Find where the given text appears and provide that cell's center as (X, Y) coordinate. 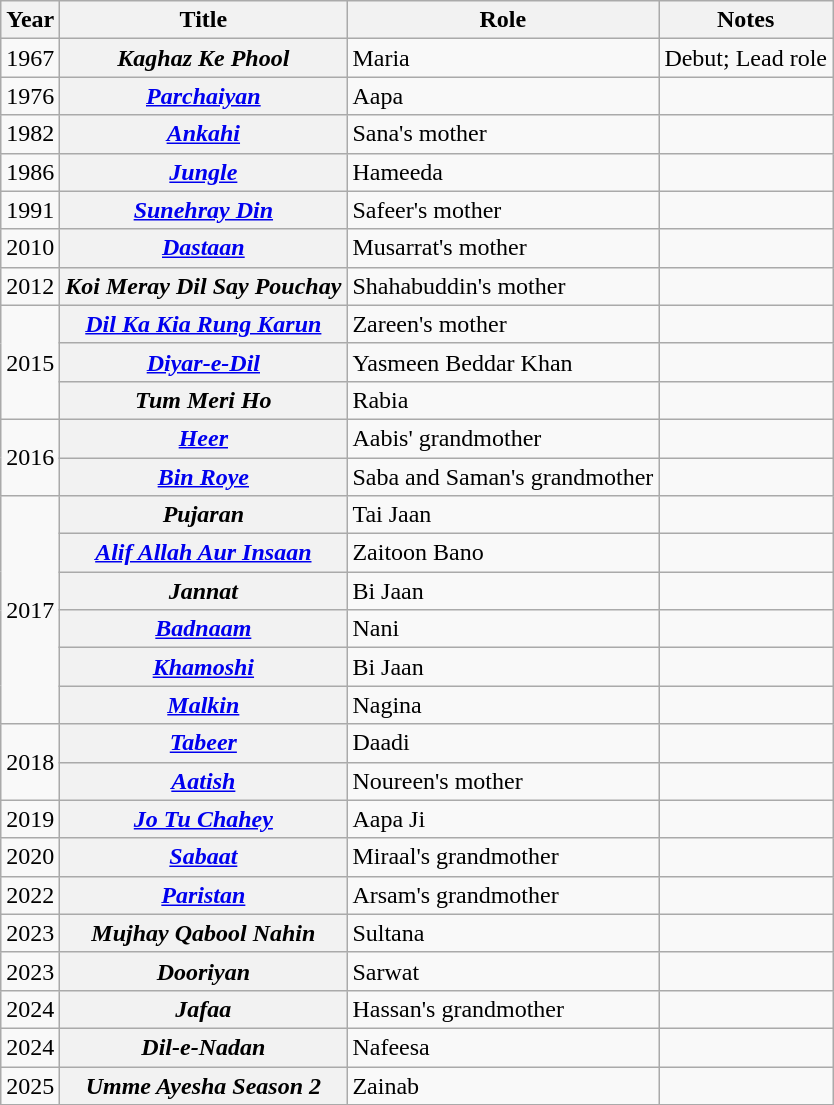
Year (30, 20)
Parchaiyan (204, 96)
Miraal's grandmother (503, 857)
Sultana (503, 933)
Khamoshi (204, 667)
Aatish (204, 781)
Title (204, 20)
2016 (30, 457)
Paristan (204, 895)
2017 (30, 610)
Koi Meray Dil Say Pouchay (204, 286)
Jafaa (204, 1009)
Diyar-e-Dil (204, 362)
2019 (30, 819)
Dooriyan (204, 971)
2012 (30, 286)
1967 (30, 58)
1982 (30, 134)
Alif Allah Aur Insaan (204, 553)
Safeer's mother (503, 210)
Tum Meri Ho (204, 400)
Daadi (503, 743)
Tabeer (204, 743)
Debut; Lead role (746, 58)
Jannat (204, 591)
Jo Tu Chahey (204, 819)
Umme Ayesha Season 2 (204, 1085)
2018 (30, 762)
Badnaam (204, 629)
Malkin (204, 705)
Maria (503, 58)
Aapa Ji (503, 819)
Rabia (503, 400)
Sarwat (503, 971)
2020 (30, 857)
Dil-e-Nadan (204, 1047)
Pujaran (204, 515)
Bin Roye (204, 477)
Aabis' grandmother (503, 438)
Mujhay Qabool Nahin (204, 933)
Zaitoon Bano (503, 553)
Role (503, 20)
Sabaat (204, 857)
Kaghaz Ke Phool (204, 58)
1976 (30, 96)
2015 (30, 362)
Zainab (503, 1085)
Dil Ka Kia Rung Karun (204, 324)
Sunehray Din (204, 210)
Ankahi (204, 134)
Noureen's mother (503, 781)
Shahabuddin's mother (503, 286)
2010 (30, 248)
2022 (30, 895)
Arsam's grandmother (503, 895)
Yasmeen Beddar Khan (503, 362)
Tai Jaan (503, 515)
Dastaan (204, 248)
Hassan's grandmother (503, 1009)
Saba and Saman's grandmother (503, 477)
Hameeda (503, 172)
Nani (503, 629)
1991 (30, 210)
Sana's mother (503, 134)
Nafeesa (503, 1047)
Nagina (503, 705)
Aapa (503, 96)
2025 (30, 1085)
1986 (30, 172)
Musarrat's mother (503, 248)
Heer (204, 438)
Notes (746, 20)
Zareen's mother (503, 324)
Jungle (204, 172)
